From the cell containing the given text, extract its center point as (X, Y) coordinate. 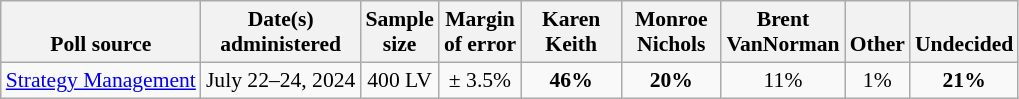
400 LV (399, 80)
MonroeNichols (671, 32)
± 3.5% (480, 80)
46% (571, 80)
20% (671, 80)
KarenKeith (571, 32)
July 22–24, 2024 (280, 80)
Undecided (964, 32)
Marginof error (480, 32)
21% (964, 80)
Other (878, 32)
Poll source (101, 32)
Strategy Management (101, 80)
BrentVanNorman (782, 32)
1% (878, 80)
11% (782, 80)
Date(s)administered (280, 32)
Samplesize (399, 32)
